Locate the cell with the specified text and output its (X, Y) center coordinate. 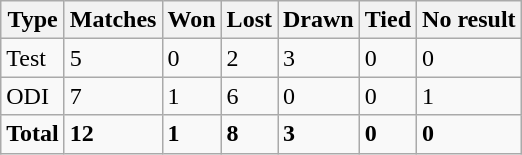
Drawn (319, 20)
Total (33, 134)
5 (113, 58)
Tied (388, 20)
Test (33, 58)
Matches (113, 20)
ODI (33, 96)
8 (249, 134)
Type (33, 20)
Won (192, 20)
12 (113, 134)
7 (113, 96)
Lost (249, 20)
No result (470, 20)
6 (249, 96)
2 (249, 58)
